Return the [x, y] coordinate for the center point of the cell that contains the specified text.  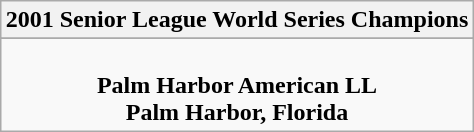
2001 Senior League World Series Champions [237, 20]
Palm Harbor American LL Palm Harbor, Florida [237, 85]
